Scan for the cell matching the given text and deliver its [X, Y] coordinate at center. 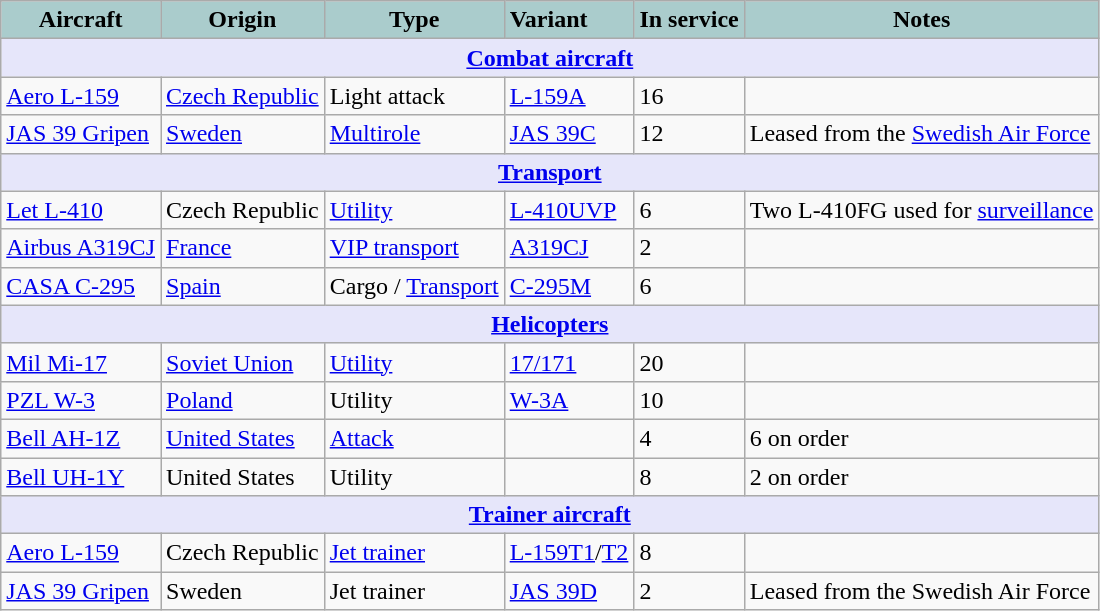
Soviet Union [242, 362]
Multirole [414, 134]
Notes [922, 20]
Helicopters [550, 324]
L-410UVP [569, 210]
Bell AH-1Z [81, 438]
A319CJ [569, 248]
W-3A [569, 400]
L-159A [569, 96]
Two L-410FG used for surveillance [922, 210]
Poland [242, 400]
Cargo / Transport [414, 286]
16 [689, 96]
In service [689, 20]
Mil Mi-17 [81, 362]
6 on order [922, 438]
4 [689, 438]
Attack [414, 438]
Aircraft [81, 20]
20 [689, 362]
Transport [550, 172]
C-295M [569, 286]
PZL W-3 [81, 400]
Combat aircraft [550, 58]
Let L-410 [81, 210]
2 on order [922, 477]
Type [414, 20]
17/171 [569, 362]
L-159T1/T2 [569, 553]
Origin [242, 20]
Light attack [414, 96]
VIP transport [414, 248]
Trainer aircraft [550, 515]
Spain [242, 286]
CASA C-295 [81, 286]
Variant [569, 20]
France [242, 248]
Bell UH-1Y [81, 477]
10 [689, 400]
Airbus A319CJ [81, 248]
JAS 39C [569, 134]
12 [689, 134]
JAS 39D [569, 591]
